Search for the cell housing the specified text and yield its [X, Y] center coordinate. 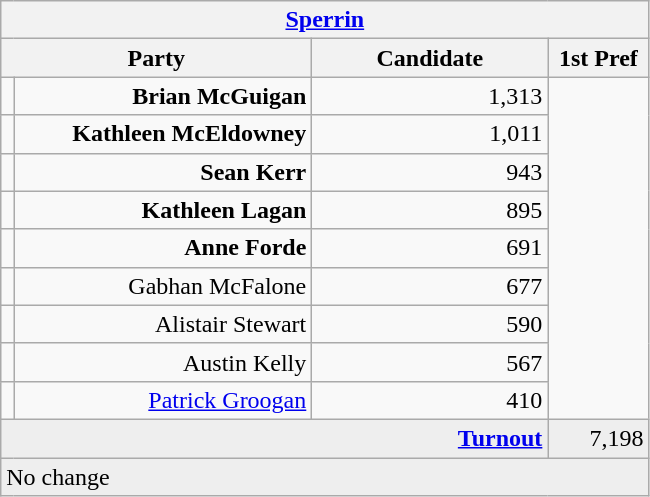
Kathleen McEldowney [163, 134]
Anne Forde [163, 248]
Party [156, 58]
Alistair Stewart [163, 324]
Turnout [274, 438]
Brian McGuigan [163, 96]
Sean Kerr [163, 172]
Gabhan McFalone [163, 286]
567 [430, 362]
691 [430, 248]
Sperrin [325, 20]
Kathleen Lagan [163, 210]
Patrick Groogan [163, 400]
1,313 [430, 96]
1st Pref [598, 58]
Austin Kelly [163, 362]
677 [430, 286]
895 [430, 210]
943 [430, 172]
No change [325, 477]
1,011 [430, 134]
410 [430, 400]
7,198 [598, 438]
Candidate [430, 58]
590 [430, 324]
